Capture the cell that displays the provided text and extract its [x, y] central coordinate. 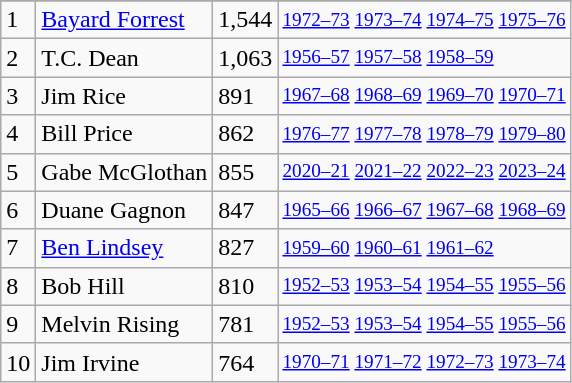
Ben Lindsey [124, 248]
862 [246, 134]
1956–57 1957–58 1958–59 [424, 58]
9 [18, 324]
4 [18, 134]
1967–68 1968–69 1969–70 1970–71 [424, 96]
1,544 [246, 20]
891 [246, 96]
T.C. Dean [124, 58]
Melvin Rising [124, 324]
810 [246, 286]
Bayard Forrest [124, 20]
Bill Price [124, 134]
Duane Gagnon [124, 210]
5 [18, 172]
827 [246, 248]
1976–77 1977–78 1978–79 1979–80 [424, 134]
Gabe McGlothan [124, 172]
2 [18, 58]
1 [18, 20]
781 [246, 324]
1,063 [246, 58]
847 [246, 210]
Jim Irvine [124, 362]
1972–73 1973–74 1974–75 1975–76 [424, 20]
2020–21 2021–22 2022–23 2023–24 [424, 172]
Bob Hill [124, 286]
6 [18, 210]
7 [18, 248]
764 [246, 362]
1965–66 1966–67 1967–68 1968–69 [424, 210]
1959–60 1960–61 1961–62 [424, 248]
855 [246, 172]
3 [18, 96]
8 [18, 286]
Jim Rice [124, 96]
10 [18, 362]
1970–71 1971–72 1972–73 1973–74 [424, 362]
